Identify which cell holds the provided text, then report its (X, Y) central coordinate. 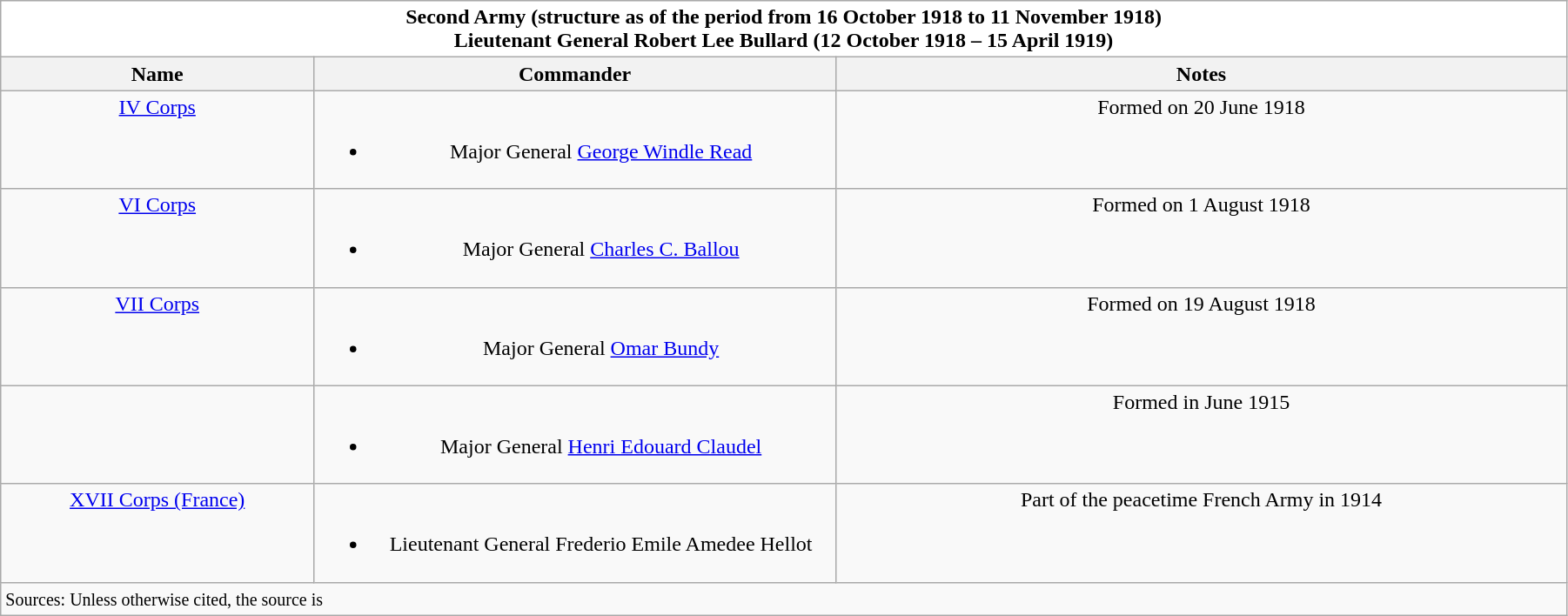
VII Corps (157, 336)
XVII Corps (France) (157, 532)
Commander (575, 74)
Major General Omar Bundy (575, 336)
IV Corps (157, 139)
VI Corps (157, 238)
Formed on 20 June 1918 (1202, 139)
Major General George Windle Read (575, 139)
Lieutenant General Frederio Emile Amedee Hellot (575, 532)
Formed in June 1915 (1202, 435)
Major General Charles C. Ballou (575, 238)
Part of the peacetime French Army in 1914 (1202, 532)
Formed on 1 August 1918 (1202, 238)
Notes (1202, 74)
Name (157, 74)
Formed on 19 August 1918 (1202, 336)
Major General Henri Edouard Claudel (575, 435)
Sources: Unless otherwise cited, the source is (784, 599)
